Capture the cell that displays the provided text and extract its [X, Y] central coordinate. 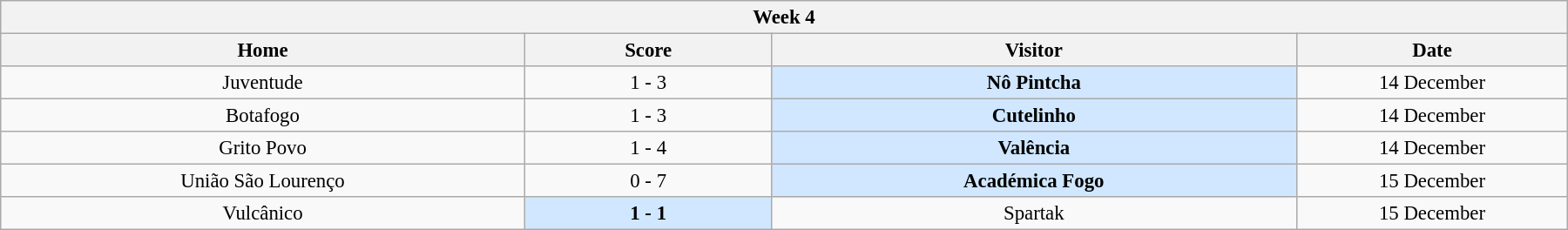
1 - 1 [648, 213]
Visitor [1033, 51]
Académica Fogo [1033, 181]
Nô Pintcha [1033, 83]
0 - 7 [648, 181]
1 - 4 [648, 148]
Cutelinho [1033, 116]
Juventude [263, 83]
Spartak [1033, 213]
Grito Povo [263, 148]
União São Lourenço [263, 181]
Home [263, 51]
Botafogo [263, 116]
Date [1432, 51]
Week 4 [784, 17]
Score [648, 51]
Valência [1033, 148]
Vulcânico [263, 213]
